From the cell containing the given text, extract its center point as (X, Y) coordinate. 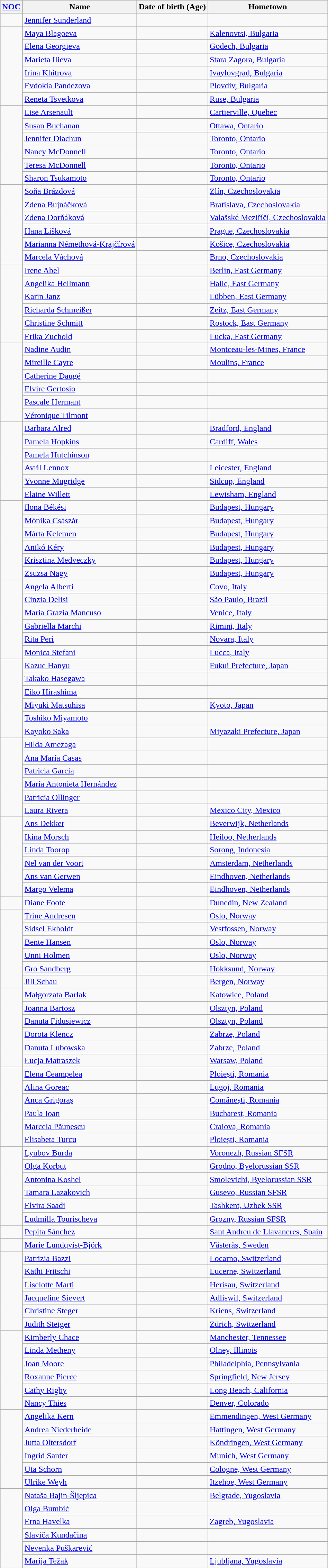
Herisau, Switzerland (267, 1285)
Małgorzata Barlak (80, 995)
Christine Schmitt (80, 323)
Zdena Bujnáčková (80, 205)
Cinzia Delisi (80, 600)
Laura Rivera (80, 810)
Danuta Lubowska (80, 1048)
Lucerne, Switzerland (267, 1271)
Zeitz, East Germany (267, 310)
Slaviča Kundačina (80, 1535)
Toshiko Miyamoto (80, 718)
Bradford, England (267, 428)
Voronezh, Russian SFSR (267, 1153)
Evdokia Pandezova (80, 86)
Richarda Schmeißer (80, 310)
Locarno, Switzerland (267, 1258)
Katowice, Poland (267, 995)
Ikina Morsch (80, 837)
Date of birth (Age) (172, 7)
Lugoj, Romania (267, 1087)
Elisabeta Turcu (80, 1140)
Elena Ceampelea (80, 1074)
Zlín, Czechoslovakia (267, 191)
Olga Bumbić (80, 1508)
Ans Dekker (80, 824)
Godech, Bulgaria (267, 46)
Prague, Czechoslovakia (267, 231)
Zsuzsa Nagy (80, 573)
Dorota Klencz (80, 1034)
Nadine Audin (80, 349)
Trine Andresen (80, 916)
Köndringen, West Germany (267, 1443)
Dunedin, New Zealand (267, 903)
Ilona Békési (80, 507)
Hattingen, West Germany (267, 1430)
Hokksund, Norway (267, 968)
Bente Hansen (80, 942)
Łucja Matraszek (80, 1061)
Itzehoe, West Germany (267, 1482)
Miyazaki Prefecture, Japan (267, 731)
Jacqueline Sievert (80, 1298)
Marcela Păunescu (80, 1126)
Diane Foote (80, 903)
Linda Metheny (80, 1350)
Lucca, Italy (267, 652)
Comănești, Romania (267, 1100)
Lyubov Burda (80, 1153)
Brno, Czechoslovakia (267, 257)
Pascale Hermant (80, 402)
Warsaw, Poland (267, 1061)
Marija Težak (80, 1561)
Olga Korbut (80, 1166)
Jutta Oltersdorf (80, 1443)
Krisztina Medveczky (80, 560)
Roxanne Pierce (80, 1377)
Ingrid Santer (80, 1456)
Catherine Daugé (80, 375)
Angelika Hellmann (80, 283)
Márta Kelemen (80, 534)
Heiloo, Netherlands (267, 837)
Moulins, France (267, 362)
Hilda Amezaga (80, 744)
Nel van der Voort (80, 863)
Long Beach, California (267, 1390)
Patrizia Bazzi (80, 1258)
Zdena Dorňáková (80, 218)
Vestfossen, Norway (267, 929)
Lewisham, England (267, 494)
Marianna Némethová-Krajčírová (80, 244)
Ljubljana, Yugoslavia (267, 1561)
Springfield, New Jersey (267, 1377)
Judith Steiger (80, 1324)
Gro Sandberg (80, 968)
Irene Abel (80, 270)
Gusevo, Russian SFSR (267, 1192)
Pamela Hutchinson (80, 455)
Sant Andreu de Llavaneres, Spain (267, 1232)
Craiova, Romania (267, 1126)
Sidsel Ekholdt (80, 929)
Kimberly Chace (80, 1337)
Barbara Alred (80, 428)
Leicester, England (267, 468)
Zagreb, Yugoslavia (267, 1522)
Linda Toorop (80, 850)
Cartierville, Quebec (267, 112)
Bratislava, Czechoslovakia (267, 205)
Adliswil, Switzerland (267, 1298)
Marcela Váchová (80, 257)
Mireille Cayre (80, 362)
Stara Zagora, Bulgaria (267, 60)
Irina Khitrova (80, 73)
Alina Goreac (80, 1087)
Denver, Colorado (267, 1403)
Reneta Tsvetkova (80, 99)
Patricia Ollinger (80, 797)
Nevenka Puškarević (80, 1548)
Cardiff, Wales (267, 442)
Manchester, Tennessee (267, 1337)
Eiko Hirashima (80, 692)
Véronique Tilmont (80, 415)
Bucharest, Romania (267, 1113)
Ludmilla Tourischeva (80, 1218)
Angela Alberti (80, 587)
Venice, Italy (267, 613)
Kriens, Switzerland (267, 1311)
Angelika Kern (80, 1416)
Lucka, East Germany (267, 336)
Monica Stefani (80, 652)
María Antonieta Hernández (80, 784)
Berlin, East Germany (267, 270)
Kayoko Saka (80, 731)
Mónika Császár (80, 520)
Nancy McDonnell (80, 152)
Ottawa, Ontario (267, 125)
Soňa Brázdová (80, 191)
Ana María Casas (80, 758)
Patricia García (80, 771)
São Paulo, Brazil (267, 600)
Lübben, East Germany (267, 297)
Karin Janz (80, 297)
Susan Buchanan (80, 125)
Liselotte Marti (80, 1285)
Fukui Prefecture, Japan (267, 665)
Grozny, Russian SFSR (267, 1218)
Jennifer Diachun (80, 138)
Olney, Illinois (267, 1350)
Amsterdam, Netherlands (267, 863)
Novara, Italy (267, 639)
Kyoto, Japan (267, 705)
NOC (11, 7)
Mexico City, Mexico (267, 810)
Ans van Gerwen (80, 876)
Philadelphia, Pennsylvania (267, 1363)
Uta Schorn (80, 1469)
Maya Blagoeva (80, 33)
Grodno, Byelorussian SSR (267, 1166)
Munich, West Germany (267, 1456)
Hometown (267, 7)
Västerås, Sweden (267, 1245)
Anca Grigoraș (80, 1100)
Marie Lundqvist-Björk (80, 1245)
Danuta Fidusiewicz (80, 1021)
Nancy Thies (80, 1403)
Kazue Hanyu (80, 665)
Tamara Lazakovich (80, 1192)
Ruse, Bulgaria (267, 99)
Marieta Ilieva (80, 60)
Unni Holmen (80, 955)
Christine Steger (80, 1311)
Paula Ioan (80, 1113)
Elvira Saadi (80, 1205)
Plovdiv, Bulgaria (267, 86)
Beverwijk, Netherlands (267, 824)
Erika Zuchold (80, 336)
Sidcup, England (267, 481)
Ivaylovgrad, Bulgaria (267, 73)
Nataša Bajin-Šljepica (80, 1495)
Valašské Meziříčí, Czechoslovakia (267, 218)
Pepita Sánchez (80, 1232)
Montceau-les-Mines, France (267, 349)
Elena Georgieva (80, 46)
Pamela Hopkins (80, 442)
Teresa McDonnell (80, 165)
Joan Moore (80, 1363)
Margo Velema (80, 889)
Jill Schau (80, 981)
Cathy Rigby (80, 1390)
Miyuki Matsuhisa (80, 705)
Sharon Tsukamoto (80, 178)
Käthi Fritschi (80, 1271)
Cologne, West Germany (267, 1469)
Maria Grazia Mancuso (80, 613)
Anikó Kéry (80, 547)
Takako Hasegawa (80, 679)
Sorong, Indonesia (267, 850)
Covo, Italy (267, 587)
Elaine Willett (80, 494)
Belgrade, Yugoslavia (267, 1495)
Jennifer Sunderland (80, 20)
Yvonne Mugridge (80, 481)
Košice, Czechoslovakia (267, 244)
Joanna Bartosz (80, 1008)
Gabriella Marchi (80, 626)
Zürich, Switzerland (267, 1324)
Ulrike Weyh (80, 1482)
Emmendingen, West Germany (267, 1416)
Avril Lennox (80, 468)
Erna Havelka (80, 1522)
Rostock, East Germany (267, 323)
Antonina Koshel (80, 1179)
Kalenovtsi, Bulgaria (267, 33)
Lise Arsenault (80, 112)
Rimini, Italy (267, 626)
Smolevichi, Byelorussian SSR (267, 1179)
Hana Lišková (80, 231)
Andrea Niederheide (80, 1430)
Bergen, Norway (267, 981)
Rita Peri (80, 639)
Elvire Gertosio (80, 389)
Halle, East Germany (267, 283)
Name (80, 7)
Tashkent, Uzbek SSR (267, 1205)
